Return the (x, y) coordinate for the center point of the cell that contains the specified text.  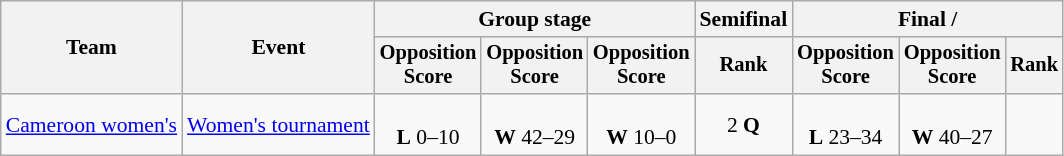
Event (278, 48)
W 10–0 (642, 124)
L 0–10 (428, 124)
Cameroon women's (92, 124)
Team (92, 48)
Women's tournament (278, 124)
W 40–27 (952, 124)
Final / (928, 19)
Group stage (535, 19)
W 42–29 (534, 124)
2 Q (744, 124)
L 23–34 (846, 124)
Semifinal (744, 19)
